Scan for the cell matching the given text and deliver its (x, y) coordinate at center. 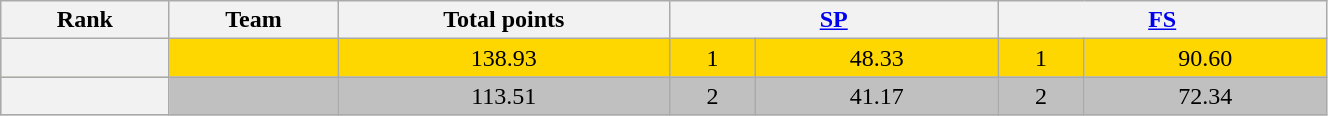
113.51 (504, 96)
Team (254, 20)
SP (834, 20)
48.33 (876, 58)
90.60 (1206, 58)
41.17 (876, 96)
138.93 (504, 58)
72.34 (1206, 96)
FS (1162, 20)
Rank (85, 20)
Total points (504, 20)
